Output the [x, y] coordinate of the center of the cell containing the given text.  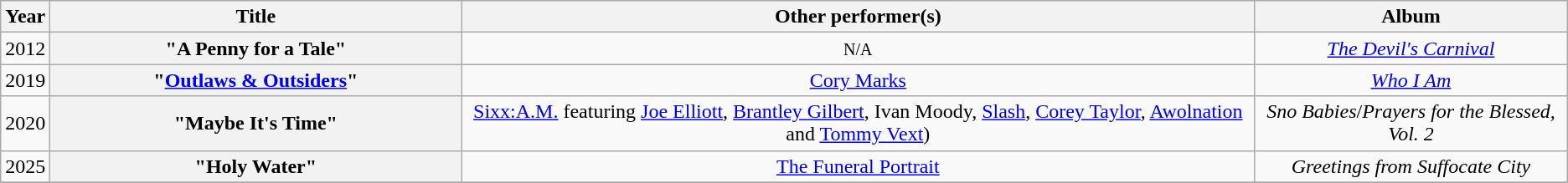
Album [1411, 17]
2012 [25, 48]
Other performer(s) [858, 17]
The Funeral Portrait [858, 166]
Year [25, 17]
2019 [25, 80]
Sno Babies/Prayers for the Blessed, Vol. 2 [1411, 124]
Cory Marks [858, 80]
"Maybe It's Time" [256, 124]
2025 [25, 166]
"Outlaws & Outsiders" [256, 80]
Title [256, 17]
N/A [858, 48]
The Devil's Carnival [1411, 48]
2020 [25, 124]
"A Penny for a Tale" [256, 48]
Greetings from Suffocate City [1411, 166]
Who I Am [1411, 80]
Sixx:A.M. featuring Joe Elliott, Brantley Gilbert, Ivan Moody, Slash, Corey Taylor, Awolnation and Tommy Vext) [858, 124]
"Holy Water" [256, 166]
